Scan for the cell matching the given text and deliver its (X, Y) coordinate at center. 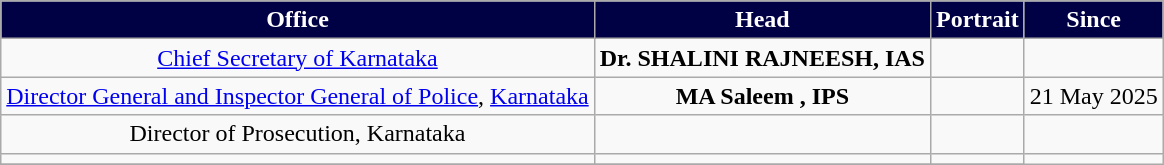
Since (1094, 20)
Chief Secretary of Karnataka (298, 58)
Portrait (977, 20)
Head (762, 20)
Office (298, 20)
21 May 2025 (1094, 96)
MA Saleem , IPS (762, 96)
Director General and Inspector General of Police, Karnataka (298, 96)
Director of Prosecution, Karnataka (298, 134)
Dr. SHALINI RAJNEESH, IAS (762, 58)
